Locate the cell with the specified text and output its (X, Y) center coordinate. 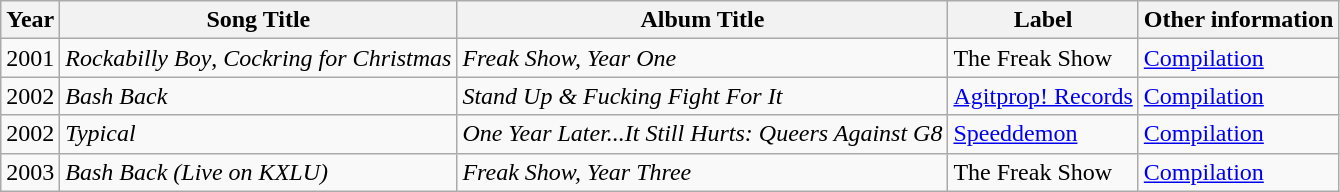
Bash Back (Live on KXLU) (258, 172)
2001 (30, 58)
Year (30, 20)
Agitprop! Records (1043, 96)
Song Title (258, 20)
2003 (30, 172)
Other information (1238, 20)
Freak Show, Year One (702, 58)
Freak Show, Year Three (702, 172)
Bash Back (258, 96)
Stand Up & Fucking Fight For It (702, 96)
Rockabilly Boy, Cockring for Christmas (258, 58)
One Year Later...It Still Hurts: Queers Against G8 (702, 134)
Speeddemon (1043, 134)
Label (1043, 20)
Album Title (702, 20)
Typical (258, 134)
